Search for the cell housing the specified text and yield its (X, Y) center coordinate. 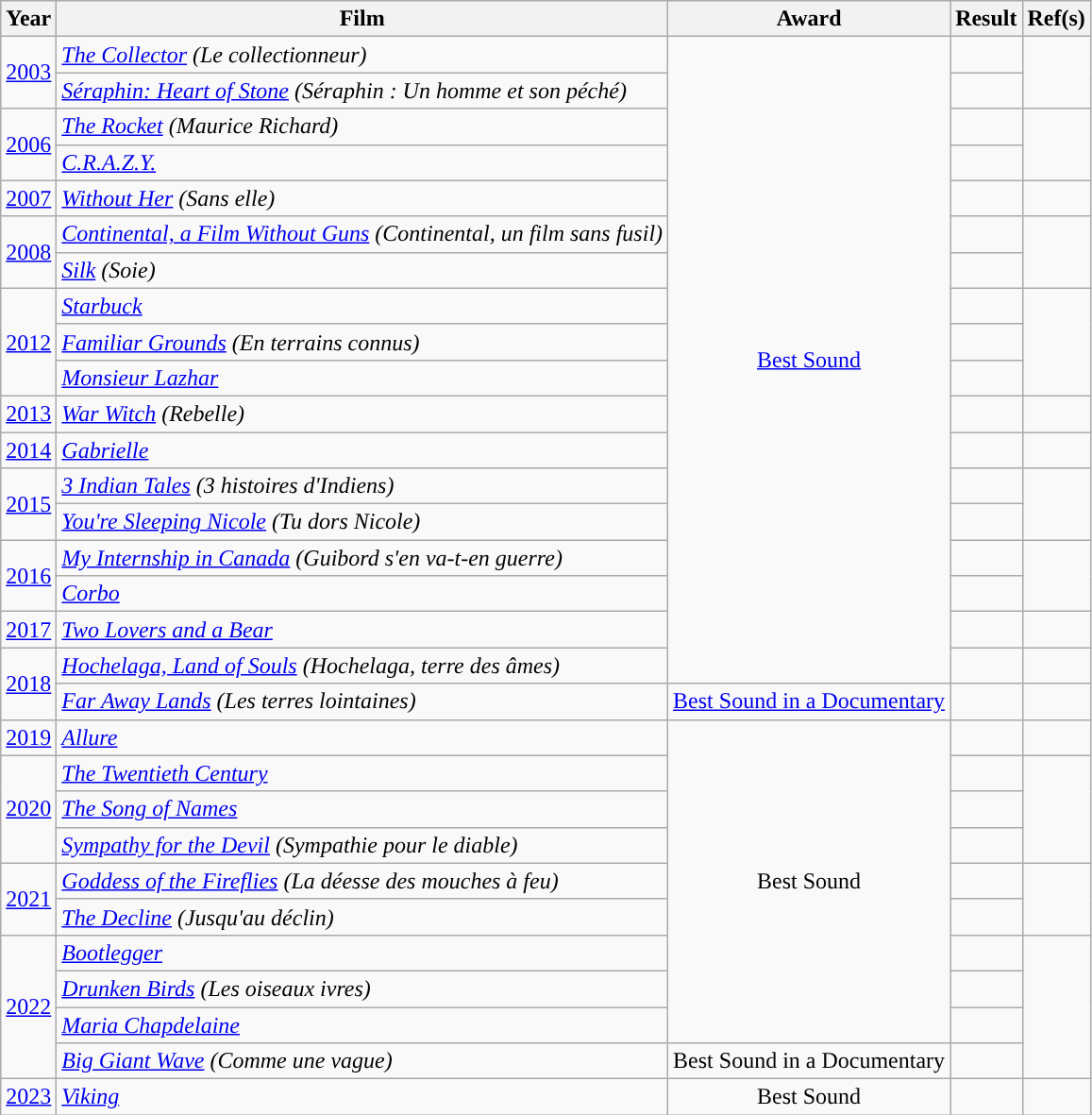
2017 (28, 630)
War Witch (Rebelle) (362, 414)
Séraphin: Heart of Stone (Séraphin : Un homme et son péché) (362, 91)
The Collector (Le collectionneur) (362, 55)
2018 (28, 684)
You're Sleeping Nicole (Tu dors Nicole) (362, 522)
The Rocket (Maurice Richard) (362, 127)
Starbuck (362, 306)
2021 (28, 899)
Bootlegger (362, 953)
Maria Chapdelaine (362, 1024)
Allure (362, 737)
C.R.A.Z.Y. (362, 162)
2020 (28, 809)
Gabrielle (362, 450)
Continental, a Film Without Guns (Continental, un film sans fusil) (362, 234)
Big Giant Wave (Comme une vague) (362, 1061)
Viking (362, 1097)
Sympathy for the Devil (Sympathie pour le diable) (362, 845)
Two Lovers and a Bear (362, 630)
Corbo (362, 594)
Award (810, 19)
Drunken Birds (Les oiseaux ivres) (362, 988)
2014 (28, 450)
2016 (28, 576)
2019 (28, 737)
2007 (28, 198)
2013 (28, 414)
Without Her (Sans elle) (362, 198)
3 Indian Tales (3 histoires d'Indiens) (362, 486)
My Internship in Canada (Guibord s'en va-t-en guerre) (362, 558)
2003 (28, 73)
Far Away Lands (Les terres lointaines) (362, 701)
2022 (28, 1006)
2015 (28, 504)
Hochelaga, Land of Souls (Hochelaga, terre des âmes) (362, 666)
Result (986, 19)
The Twentieth Century (362, 773)
Goddess of the Fireflies (La déesse des mouches à feu) (362, 881)
Year (28, 19)
2012 (28, 342)
The Song of Names (362, 809)
Ref(s) (1056, 19)
Film (362, 19)
The Decline (Jusqu'au déclin) (362, 917)
2006 (28, 144)
Silk (Soie) (362, 270)
Familiar Grounds (En terrains connus) (362, 342)
Monsieur Lazhar (362, 378)
2023 (28, 1097)
2008 (28, 252)
